Capture the cell that displays the provided text and extract its [x, y] central coordinate. 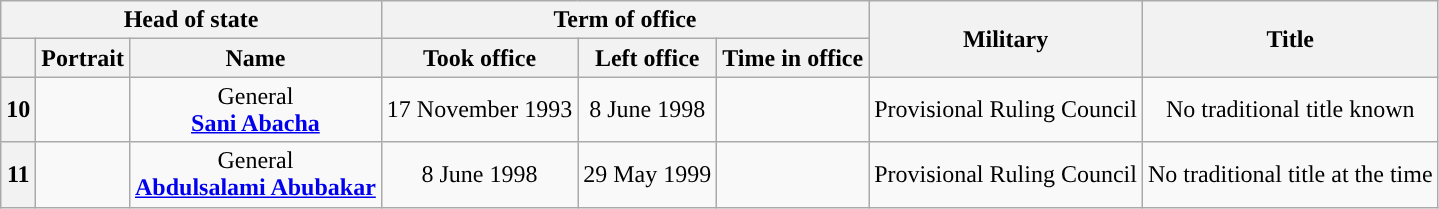
10 [18, 110]
Time in office [793, 58]
Term of office [624, 20]
Took office [479, 58]
Portrait [83, 58]
Military [1006, 39]
29 May 1999 [648, 174]
11 [18, 174]
No traditional title at the time [1290, 174]
No traditional title known [1290, 110]
Title [1290, 39]
17 November 1993 [479, 110]
GeneralAbdulsalami Abubakar [255, 174]
Left office [648, 58]
Name [255, 58]
GeneralSani Abacha [255, 110]
Head of state [192, 20]
